Return the [x, y] coordinate for the center point of the cell that contains the specified text.  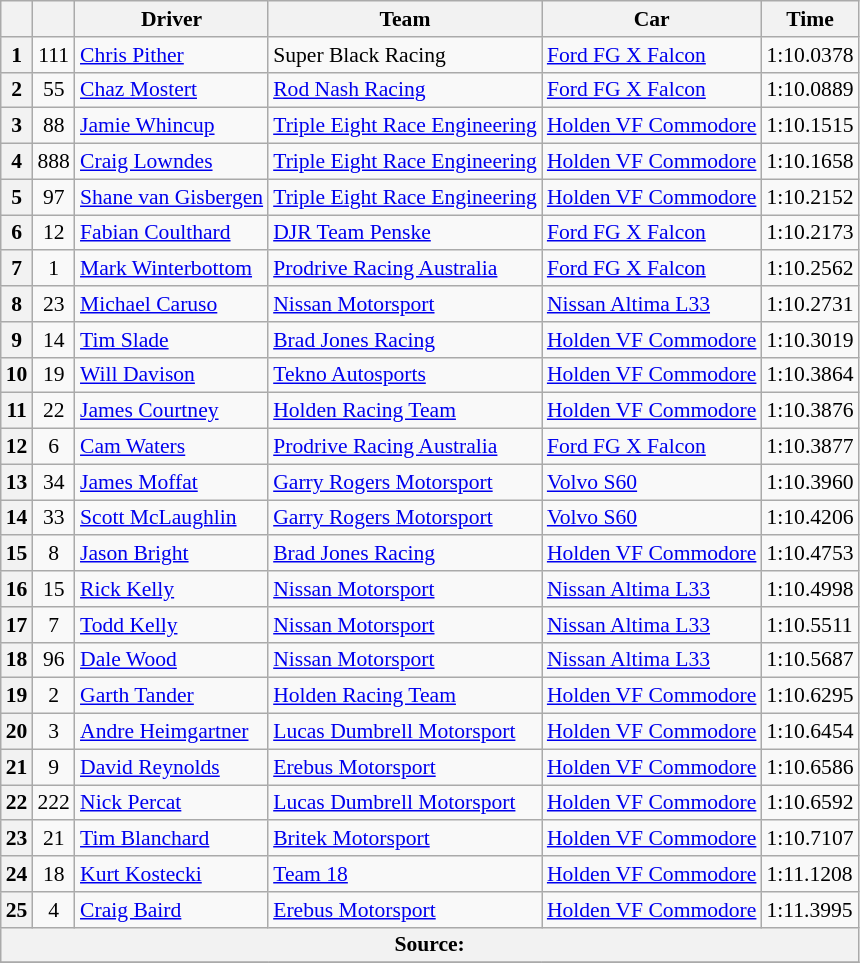
24 [17, 874]
Fabian Coulthard [172, 233]
Driver [172, 19]
Team 18 [405, 874]
Tim Blanchard [172, 839]
James Moffat [172, 482]
Mark Winterbottom [172, 269]
Chris Pither [172, 55]
13 [17, 482]
97 [54, 197]
34 [54, 482]
Kurt Kostecki [172, 874]
Michael Caruso [172, 304]
1:10.1515 [810, 126]
1:10.6586 [810, 767]
Craig Baird [172, 910]
1:10.5511 [810, 625]
1:10.0378 [810, 55]
Chaz Mostert [172, 90]
Cam Waters [172, 447]
Britek Motorsport [405, 839]
1:10.3960 [810, 482]
1:10.4998 [810, 589]
11 [17, 411]
Will Davison [172, 375]
1:10.6592 [810, 803]
33 [54, 518]
Team [405, 19]
1:10.3876 [810, 411]
Todd Kelly [172, 625]
1:10.1658 [810, 162]
1:10.6295 [810, 696]
Car [652, 19]
222 [54, 803]
Rod Nash Racing [405, 90]
55 [54, 90]
Craig Lowndes [172, 162]
1:10.3877 [810, 447]
Source: [430, 945]
111 [54, 55]
1:10.2173 [810, 233]
Garth Tander [172, 696]
1:10.3864 [810, 375]
20 [17, 732]
Shane van Gisbergen [172, 197]
25 [17, 910]
Tekno Autosports [405, 375]
16 [17, 589]
5 [17, 197]
1:10.6454 [810, 732]
Jamie Whincup [172, 126]
1:10.7107 [810, 839]
Tim Slade [172, 340]
James Courtney [172, 411]
Rick Kelly [172, 589]
Andre Heimgartner [172, 732]
10 [17, 375]
Scott McLaughlin [172, 518]
Jason Bright [172, 554]
96 [54, 660]
1:10.0889 [810, 90]
1:10.4753 [810, 554]
1:10.2731 [810, 304]
88 [54, 126]
1:10.5687 [810, 660]
David Reynolds [172, 767]
17 [17, 625]
1:10.4206 [810, 518]
1:11.1208 [810, 874]
Nick Percat [172, 803]
888 [54, 162]
1:10.2152 [810, 197]
DJR Team Penske [405, 233]
Super Black Racing [405, 55]
1:11.3995 [810, 910]
1:10.3019 [810, 340]
1:10.2562 [810, 269]
Dale Wood [172, 660]
Time [810, 19]
